Provide the (X, Y) coordinate of the cell's center where the given text is located.  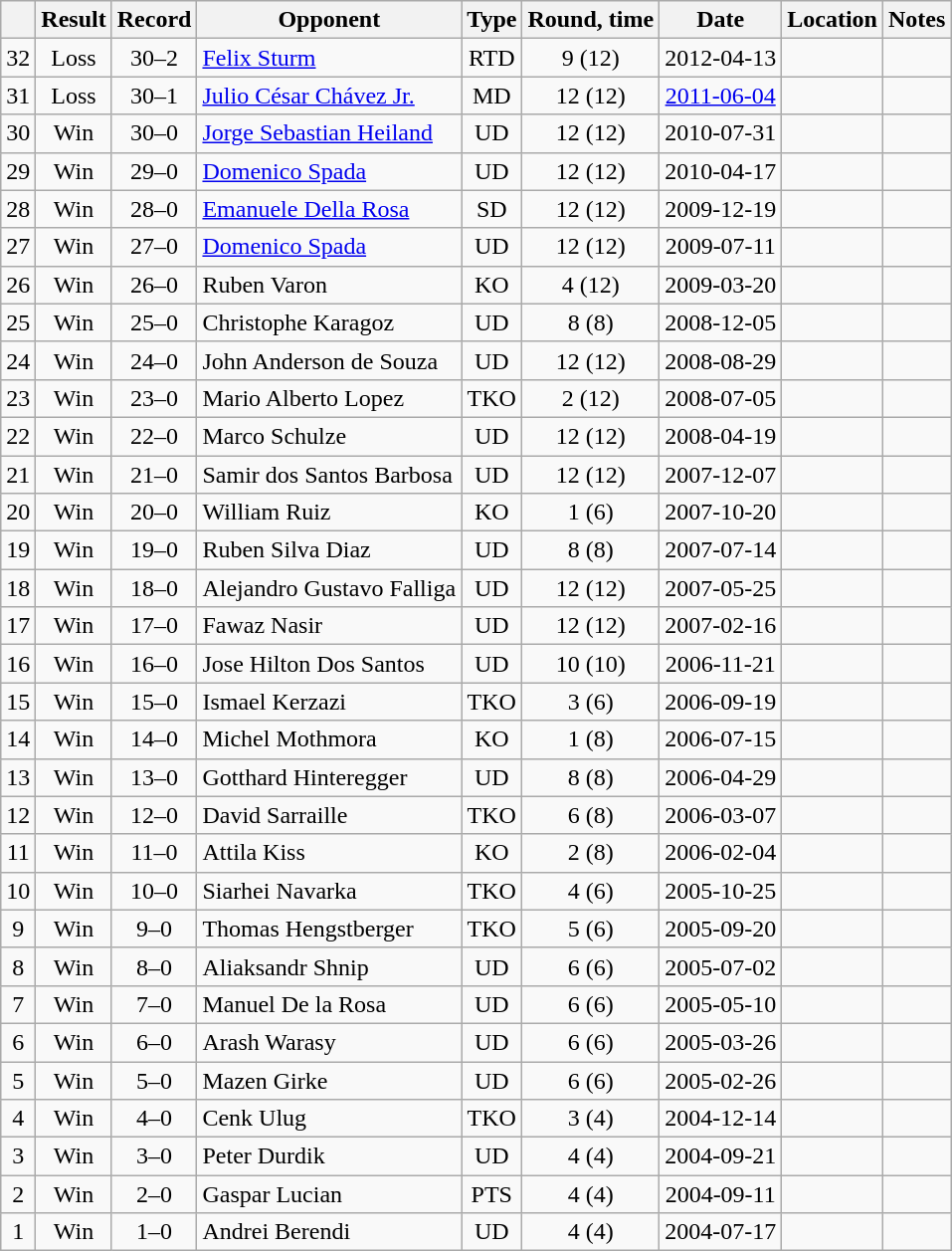
13 (18, 777)
9 (12) (591, 58)
23 (18, 398)
2007-02-16 (720, 626)
Round, time (591, 20)
11 (18, 853)
Gotthard Hinteregger (329, 777)
24 (18, 360)
14–0 (154, 739)
7 (18, 1004)
2007-05-25 (720, 588)
30–0 (154, 133)
18–0 (154, 588)
4 (18, 1119)
19–0 (154, 550)
Notes (916, 20)
2008-07-05 (720, 398)
24–0 (154, 360)
Location (833, 20)
2008-04-19 (720, 436)
21 (18, 475)
RTD (491, 58)
Aliaksandr Shnip (329, 966)
1–0 (154, 1232)
16–0 (154, 664)
25–0 (154, 322)
2005-10-25 (720, 891)
2007-12-07 (720, 475)
Arash Warasy (329, 1042)
21–0 (154, 475)
MD (491, 96)
Mario Alberto Lopez (329, 398)
Record (154, 20)
2–0 (154, 1194)
18 (18, 588)
6–0 (154, 1042)
3 (4) (591, 1119)
Emanuele Della Rosa (329, 209)
Samir dos Santos Barbosa (329, 475)
17 (18, 626)
2006-07-15 (720, 739)
Michel Mothmora (329, 739)
1 (6) (591, 513)
1 (18, 1232)
10 (18, 891)
4–0 (154, 1119)
Gaspar Lucian (329, 1194)
Jose Hilton Dos Santos (329, 664)
2005-02-26 (720, 1080)
8–0 (154, 966)
2 (8) (591, 853)
14 (18, 739)
Felix Sturm (329, 58)
2004-07-17 (720, 1232)
6 (18, 1042)
12 (18, 815)
15 (18, 702)
25 (18, 322)
30 (18, 133)
10 (10) (591, 664)
Date (720, 20)
5–0 (154, 1080)
2009-03-20 (720, 285)
2005-07-02 (720, 966)
20 (18, 513)
2004-09-11 (720, 1194)
Marco Schulze (329, 436)
Mazen Girke (329, 1080)
Jorge Sebastian Heiland (329, 133)
28 (18, 209)
Fawaz Nasir (329, 626)
Alejandro Gustavo Falliga (329, 588)
Andrei Berendi (329, 1232)
12–0 (154, 815)
22 (18, 436)
27–0 (154, 247)
2006-03-07 (720, 815)
2004-09-21 (720, 1156)
3–0 (154, 1156)
John Anderson de Souza (329, 360)
2007-07-14 (720, 550)
15–0 (154, 702)
30–2 (154, 58)
2 (18, 1194)
2006-09-19 (720, 702)
2008-12-05 (720, 322)
7–0 (154, 1004)
5 (6) (591, 929)
26 (18, 285)
Thomas Hengstberger (329, 929)
2010-07-31 (720, 133)
4 (12) (591, 285)
Manuel De la Rosa (329, 1004)
Attila Kiss (329, 853)
2008-08-29 (720, 360)
11–0 (154, 853)
2009-07-11 (720, 247)
2005-05-10 (720, 1004)
9 (18, 929)
2006-04-29 (720, 777)
3 (18, 1156)
Ruben Silva Diaz (329, 550)
2012-04-13 (720, 58)
Julio César Chávez Jr. (329, 96)
Siarhei Navarka (329, 891)
26–0 (154, 285)
16 (18, 664)
1 (8) (591, 739)
2005-09-20 (720, 929)
6 (8) (591, 815)
27 (18, 247)
9–0 (154, 929)
William Ruiz (329, 513)
Ruben Varon (329, 285)
SD (491, 209)
29 (18, 171)
2009-12-19 (720, 209)
22–0 (154, 436)
2004-12-14 (720, 1119)
PTS (491, 1194)
2011-06-04 (720, 96)
10–0 (154, 891)
2 (12) (591, 398)
23–0 (154, 398)
28–0 (154, 209)
17–0 (154, 626)
Cenk Ulug (329, 1119)
5 (18, 1080)
3 (6) (591, 702)
Opponent (329, 20)
32 (18, 58)
2005-03-26 (720, 1042)
29–0 (154, 171)
2010-04-17 (720, 171)
David Sarraille (329, 815)
2007-10-20 (720, 513)
31 (18, 96)
Peter Durdik (329, 1156)
2006-02-04 (720, 853)
2006-11-21 (720, 664)
30–1 (154, 96)
20–0 (154, 513)
Type (491, 20)
Ismael Kerzazi (329, 702)
13–0 (154, 777)
19 (18, 550)
8 (18, 966)
4 (6) (591, 891)
Result (74, 20)
Christophe Karagoz (329, 322)
